Detect which cell encompasses the target text, then output its (x, y) center coordinate. 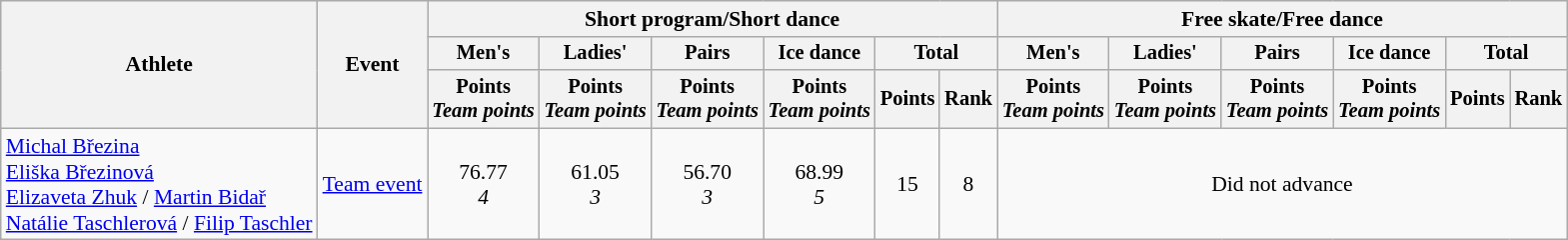
76.774 (484, 184)
15 (907, 184)
56.703 (708, 184)
Short program/Short dance (713, 19)
Athlete (160, 64)
Team event (373, 184)
Event (373, 64)
Michal BřezinaEliška BřezinováElizaveta Zhuk / Martin BidařNatálie Taschlerová / Filip Taschler (160, 184)
68.995 (819, 184)
Free skate/Free dance (1282, 19)
Did not advance (1282, 184)
8 (968, 184)
61.053 (596, 184)
